Find where the given text appears and provide that cell's center as (x, y) coordinate. 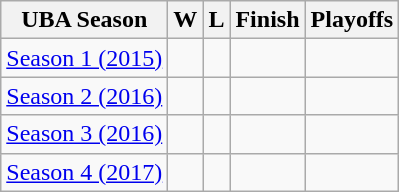
W (186, 20)
L (216, 20)
Playoffs (352, 20)
Finish (268, 20)
Season 3 (2016) (84, 134)
UBA Season (84, 20)
Season 1 (2015) (84, 58)
Season 2 (2016) (84, 96)
Season 4 (2017) (84, 172)
